Detect which cell encompasses the target text, then output its (x, y) center coordinate. 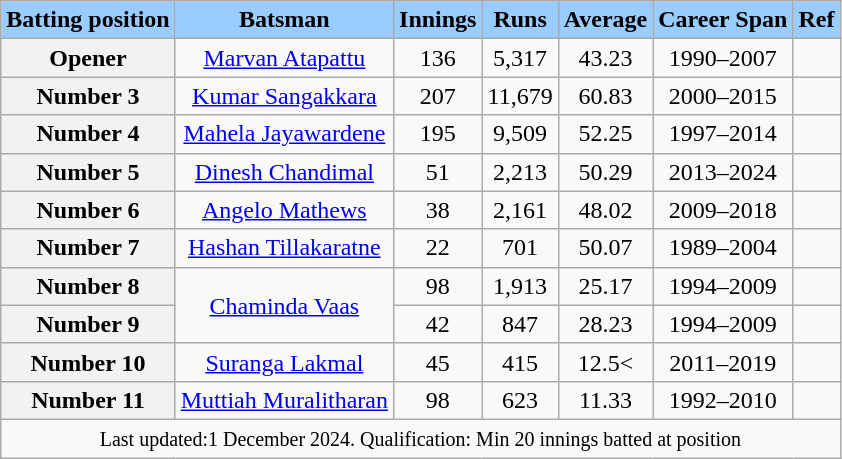
2013–2024 (723, 172)
Marvan Atapattu (284, 58)
51 (438, 172)
Number 5 (88, 172)
Number 6 (88, 210)
1992–2010 (723, 400)
Chaminda Vaas (284, 305)
Number 3 (88, 96)
11,679 (520, 96)
1990–2007 (723, 58)
2,213 (520, 172)
847 (520, 324)
Innings (438, 20)
Dinesh Chandimal (284, 172)
22 (438, 248)
Opener (88, 58)
415 (520, 362)
11.33 (606, 400)
43.23 (606, 58)
42 (438, 324)
60.83 (606, 96)
Mahela Jayawardene (284, 134)
Number 9 (88, 324)
Kumar Sangakkara (284, 96)
45 (438, 362)
Angelo Mathews (284, 210)
1989–2004 (723, 248)
195 (438, 134)
136 (438, 58)
Last updated:1 December 2024. Qualification: Min 20 innings batted at position (420, 438)
Muttiah Muralitharan (284, 400)
623 (520, 400)
1,913 (520, 286)
Runs (520, 20)
Batsman (284, 20)
12.5< (606, 362)
2009–2018 (723, 210)
25.17 (606, 286)
Batting position (88, 20)
1997–2014 (723, 134)
9,509 (520, 134)
Suranga Lakmal (284, 362)
Hashan Tillakaratne (284, 248)
28.23 (606, 324)
207 (438, 96)
50.07 (606, 248)
38 (438, 210)
Number 7 (88, 248)
Ref (816, 20)
2000–2015 (723, 96)
48.02 (606, 210)
2,161 (520, 210)
Average (606, 20)
Number 4 (88, 134)
5,317 (520, 58)
2011–2019 (723, 362)
Career Span (723, 20)
Number 10 (88, 362)
Number 8 (88, 286)
Number 11 (88, 400)
50.29 (606, 172)
52.25 (606, 134)
701 (520, 248)
